Scan for the cell matching the given text and deliver its [x, y] coordinate at center. 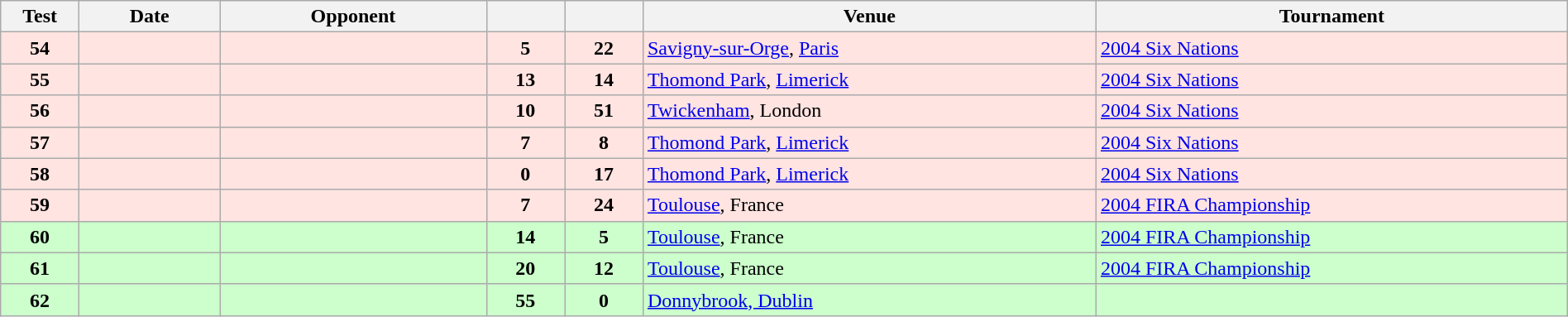
54 [40, 48]
24 [604, 205]
51 [604, 111]
58 [40, 174]
17 [604, 174]
13 [526, 79]
59 [40, 205]
Test [40, 17]
Opponent [353, 17]
Donnybrook, Dublin [869, 300]
20 [526, 268]
12 [604, 268]
56 [40, 111]
10 [526, 111]
57 [40, 142]
Tournament [1331, 17]
61 [40, 268]
Date [149, 17]
22 [604, 48]
Savigny-sur-Orge, Paris [869, 48]
Twickenham, London [869, 111]
62 [40, 300]
60 [40, 237]
8 [604, 142]
Venue [869, 17]
